Pinpoint the cell where the given text exists, returning its [x, y] midpoint coordinate. 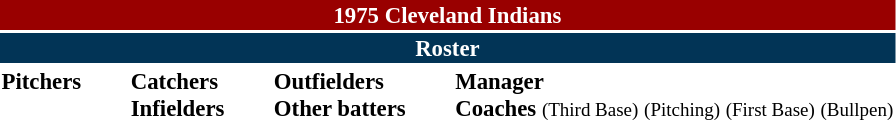
1975 Cleveland Indians [448, 15]
Roster [448, 48]
